Identify which cell holds the provided text, then report its [x, y] central coordinate. 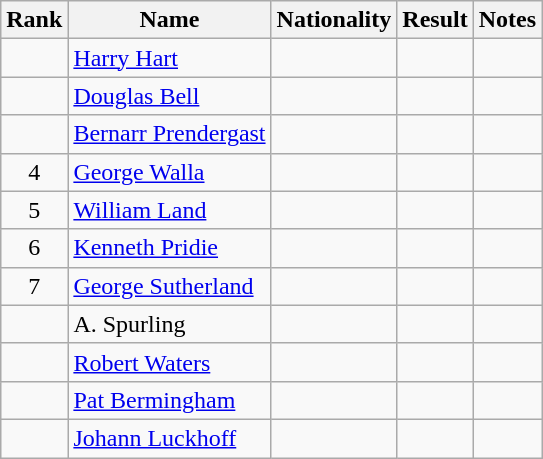
6 [34, 248]
Kenneth Pridie [170, 248]
4 [34, 172]
Pat Bermingham [170, 400]
Harry Hart [170, 58]
Johann Luckhoff [170, 438]
Douglas Bell [170, 96]
Name [170, 20]
7 [34, 286]
Bernarr Prendergast [170, 134]
Robert Waters [170, 362]
Rank [34, 20]
George Walla [170, 172]
Notes [507, 20]
Result [435, 20]
Nationality [334, 20]
George Sutherland [170, 286]
5 [34, 210]
A. Spurling [170, 324]
William Land [170, 210]
